Provide the (x, y) coordinate of the cell's center where the given text is located.  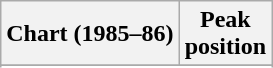
Peakposition (225, 34)
Chart (1985–86) (90, 34)
